Identify which cell holds the provided text, then report its (x, y) central coordinate. 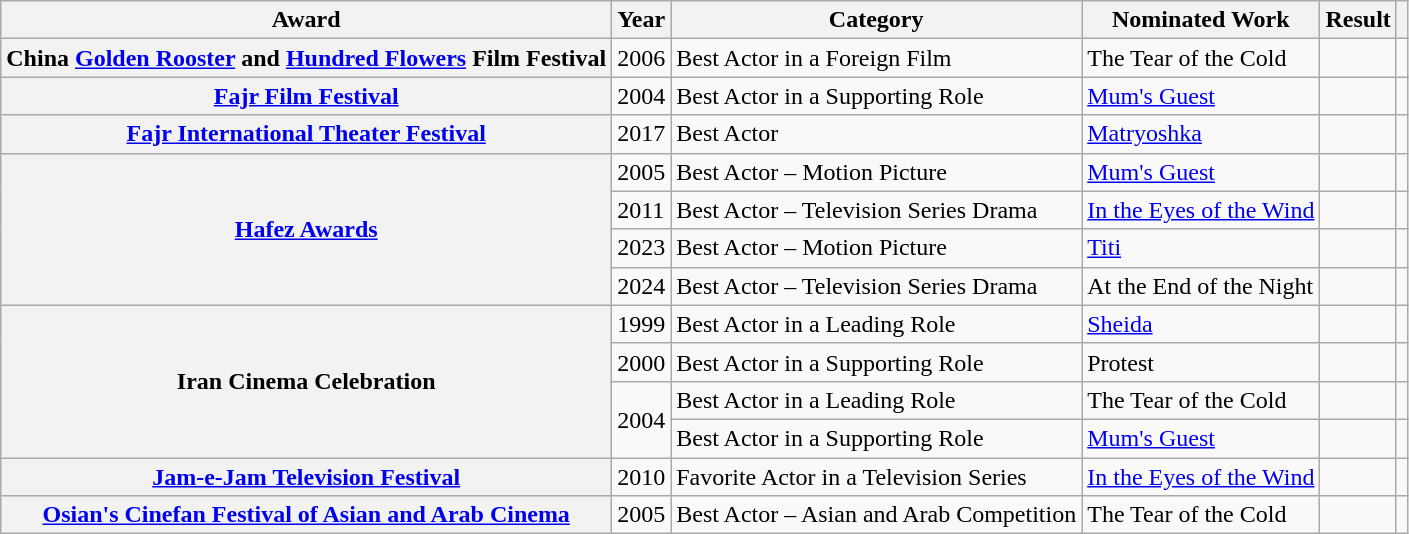
2017 (642, 134)
2000 (642, 362)
Matryoshka (1201, 134)
Fajr International Theater Festival (306, 134)
Best Actor (876, 134)
Year (642, 20)
China Golden Rooster and Hundred Flowers Film Festival (306, 58)
Iran Cinema Celebration (306, 381)
Sheida (1201, 324)
Result (1358, 20)
Protest (1201, 362)
Category (876, 20)
Hafez Awards (306, 229)
2006 (642, 58)
2010 (642, 477)
2011 (642, 210)
Titi (1201, 248)
1999 (642, 324)
Favorite Actor in a Television Series (876, 477)
At the End of the Night (1201, 286)
Best Actor in a Foreign Film (876, 58)
Award (306, 20)
Jam-e-Jam Television Festival (306, 477)
Osian's Cinefan Festival of Asian and Arab Cinema (306, 515)
Fajr Film Festival (306, 96)
Best Actor – Asian and Arab Competition (876, 515)
2024 (642, 286)
2023 (642, 248)
Nominated Work (1201, 20)
